Pinpoint the cell where the given text exists, returning its (x, y) midpoint coordinate. 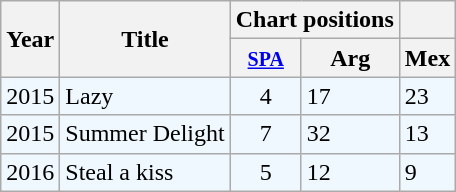
Lazy (145, 96)
Arg (350, 58)
12 (350, 172)
Chart positions (314, 20)
7 (266, 134)
32 (350, 134)
9 (427, 172)
Steal a kiss (145, 172)
Summer Delight (145, 134)
Title (145, 39)
5 (266, 172)
Mex (427, 58)
SPA (266, 58)
23 (427, 96)
13 (427, 134)
2016 (30, 172)
17 (350, 96)
Year (30, 39)
4 (266, 96)
